Pinpoint the cell where the given text exists, returning its (x, y) midpoint coordinate. 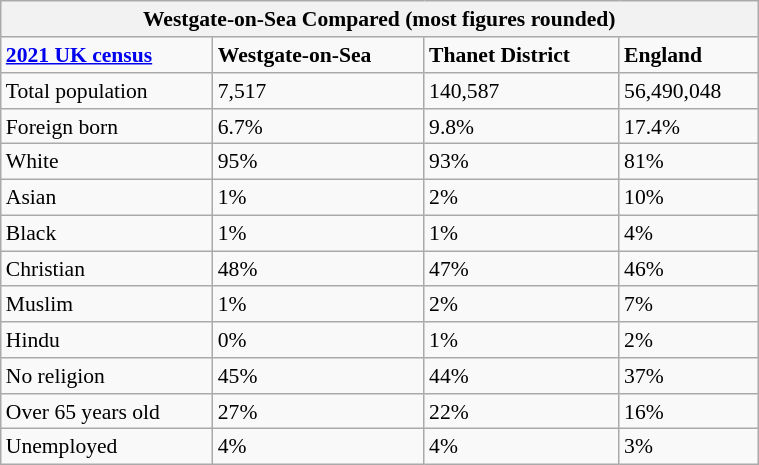
17.4% (688, 126)
46% (688, 269)
6.7% (318, 126)
56,490,048 (688, 91)
140,587 (522, 91)
Hindu (107, 340)
16% (688, 411)
27% (318, 411)
Westgate-on-Sea (318, 55)
47% (522, 269)
2021 UK census (107, 55)
3% (688, 447)
10% (688, 197)
93% (522, 162)
England (688, 55)
Westgate-on-Sea Compared (most figures rounded) (380, 19)
Foreign born (107, 126)
44% (522, 376)
White (107, 162)
9.8% (522, 126)
Asian (107, 197)
Over 65 years old (107, 411)
Thanet District (522, 55)
0% (318, 340)
7,517 (318, 91)
45% (318, 376)
Christian (107, 269)
22% (522, 411)
No religion (107, 376)
81% (688, 162)
95% (318, 162)
Unemployed (107, 447)
37% (688, 376)
Muslim (107, 304)
7% (688, 304)
48% (318, 269)
Black (107, 233)
Total population (107, 91)
